Identify which cell holds the provided text, then report its (x, y) central coordinate. 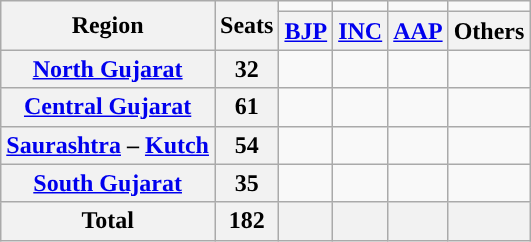
35 (246, 183)
Region (108, 26)
Total (108, 221)
Central Gujarat (108, 107)
32 (246, 69)
Seats (246, 26)
BJP (306, 31)
South Gujarat (108, 183)
Others (489, 31)
54 (246, 145)
AAP (418, 31)
North Gujarat (108, 69)
Saurashtra – Kutch (108, 145)
182 (246, 221)
61 (246, 107)
INC (360, 31)
